Identify which cell holds the provided text, then report its [x, y] central coordinate. 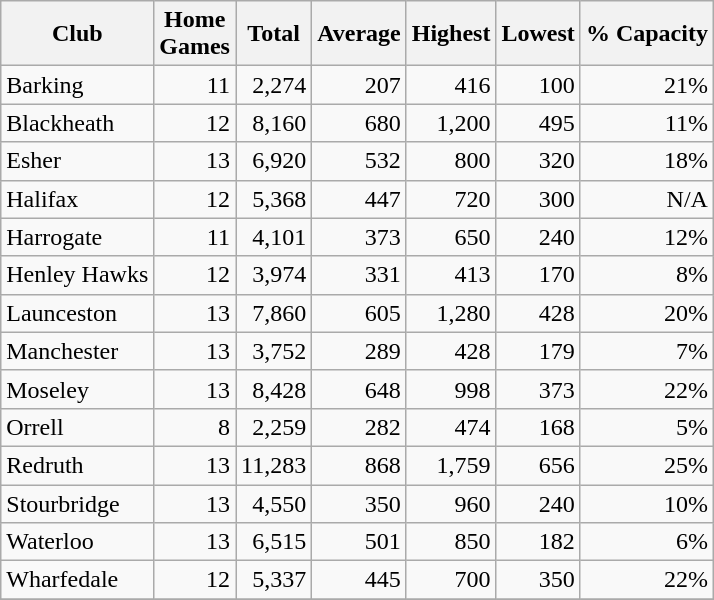
650 [451, 237]
474 [451, 427]
998 [451, 389]
207 [360, 85]
8,160 [274, 123]
HomeGames [195, 34]
445 [360, 580]
960 [451, 503]
4,550 [274, 503]
720 [451, 199]
3,974 [274, 275]
4,101 [274, 237]
Club [78, 34]
N/A [646, 199]
179 [538, 351]
8 [195, 427]
Blackheath [78, 123]
2,274 [274, 85]
5% [646, 427]
1,280 [451, 313]
Orrell [78, 427]
10% [646, 503]
532 [360, 161]
2,259 [274, 427]
289 [360, 351]
25% [646, 465]
800 [451, 161]
1,759 [451, 465]
868 [360, 465]
300 [538, 199]
5,368 [274, 199]
20% [646, 313]
1,200 [451, 123]
Waterloo [78, 542]
648 [360, 389]
416 [451, 85]
Redruth [78, 465]
6,920 [274, 161]
605 [360, 313]
18% [646, 161]
168 [538, 427]
% Capacity [646, 34]
21% [646, 85]
Total [274, 34]
7,860 [274, 313]
Lowest [538, 34]
850 [451, 542]
Esher [78, 161]
Henley Hawks [78, 275]
501 [360, 542]
Barking [78, 85]
5,337 [274, 580]
Launceston [78, 313]
11,283 [274, 465]
8,428 [274, 389]
Halifax [78, 199]
Moseley [78, 389]
680 [360, 123]
Stourbridge [78, 503]
Highest [451, 34]
700 [451, 580]
7% [646, 351]
3,752 [274, 351]
413 [451, 275]
656 [538, 465]
Wharfedale [78, 580]
320 [538, 161]
282 [360, 427]
6,515 [274, 542]
8% [646, 275]
331 [360, 275]
495 [538, 123]
Manchester [78, 351]
12% [646, 237]
Average [360, 34]
170 [538, 275]
Harrogate [78, 237]
11% [646, 123]
6% [646, 542]
447 [360, 199]
182 [538, 542]
100 [538, 85]
